For the text-containing cell, return its midpoint in [x, y] coordinate format. 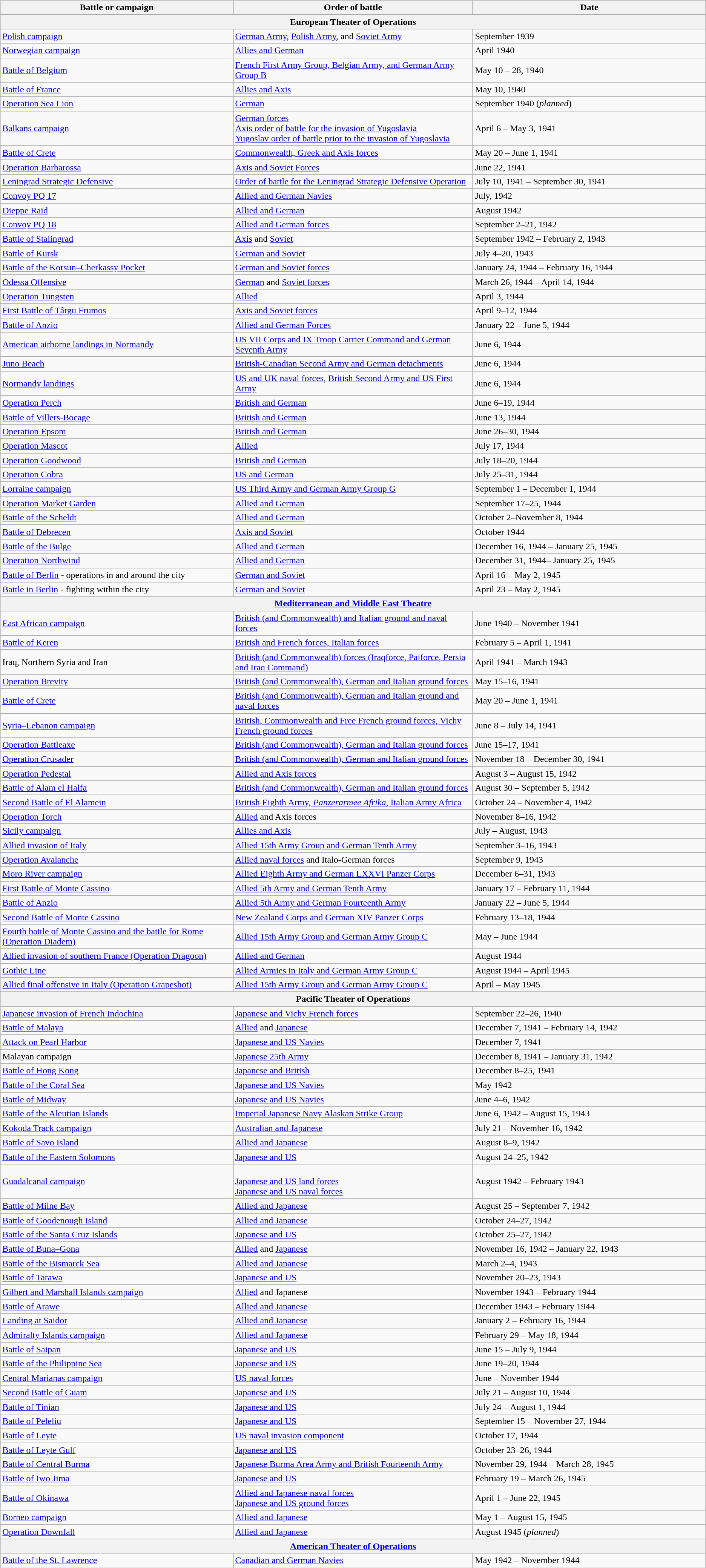
Battle of Belgium [117, 70]
Battle of Goodenough Island [117, 1220]
Central Marianas campaign [117, 1378]
Second Battle of Guam [117, 1392]
June 13, 1944 [589, 417]
Pacific Theater of Operations [353, 999]
British Eighth Army, Panzerarmee Afrika, Italian Army Africa [353, 802]
Operation Sea Lion [117, 104]
Malayan campaign [117, 1056]
Battle of Leyte [117, 1435]
Battle of Central Burma [117, 1464]
August 1942 [589, 210]
June 22, 1941 [589, 167]
Convoy PQ 18 [117, 225]
November 18 – December 30, 1941 [589, 759]
September 1940 (planned) [589, 104]
British and French forces, Italian forces [353, 642]
Battle of Stalingrad [117, 239]
Attack on Pearl Harbor [117, 1042]
August 1942 – February 1943 [589, 1181]
US and UK naval forces, British Second Army and US First Army [353, 383]
Battle of the Bismarck Sea [117, 1263]
Order of battle for the Leningrad Strategic Defensive Operation [353, 181]
Allies and German [353, 51]
September 17–25, 1944 [589, 503]
Odessa Offensive [117, 282]
April 9–12, 1944 [589, 311]
Sicily campaign [117, 831]
May 1942 – November 1944 [589, 1560]
April 23 – May 2, 1945 [589, 589]
Allied naval forces and Italo-German forces [353, 860]
Japanese and US land forcesJapanese and US naval forces [353, 1181]
Allied and German forces [353, 225]
Second Battle of El Alamein [117, 802]
July – August, 1943 [589, 831]
British, Commonwealth and Free French ground forces, Vichy French ground forces [353, 725]
Axis and Soviet Forces [353, 167]
December 7, 1941 – February 14, 1942 [589, 1028]
Allied final offensive in Italy (Operation Grapeshot) [117, 985]
Allied 15th Army Group and German Tenth Army [353, 845]
Battle of the Bulge [117, 546]
October 24–27, 1942 [589, 1220]
Battle of Hong Kong [117, 1071]
Juno Beach [117, 364]
Allied and Japanese naval forcesJapanese and US ground forces [353, 1498]
US Third Army and German Army Group G [353, 489]
Battle of Midway [117, 1099]
Japanese Burma Area Army and British Fourteenth Army [353, 1464]
British (and Commonwealth), German and Italian ground and naval forces [353, 700]
December 31, 1944– January 25, 1945 [589, 561]
October 25–27, 1942 [589, 1235]
Operation Torch [117, 817]
June 6, 1942 – August 15, 1943 [589, 1114]
Operation Market Garden [117, 503]
American airborne landings in Normandy [117, 345]
British (and Commonwealth) and Italian ground and naval forces [353, 623]
June 4–6, 1942 [589, 1099]
Canadian and German Navies [353, 1560]
Leningrad Strategic Defensive [117, 181]
September 1939 [589, 36]
July 17, 1944 [589, 446]
Japanese invasion of French Indochina [117, 1013]
Imperial Japanese Navy Alaskan Strike Group [353, 1114]
Allied Eighth Army and German LXXVI Panzer Corps [353, 874]
May 1942 [589, 1085]
April 6 – May 3, 1941 [589, 128]
August 1944 [589, 956]
September 22–26, 1940 [589, 1013]
December 16, 1944 – January 25, 1945 [589, 546]
Kokoda Track campaign [117, 1128]
Battle of Berlin - operations in and around the city [117, 575]
January 24, 1944 – February 16, 1944 [589, 268]
July 24 – August 1, 1944 [589, 1407]
Allied invasion of southern France (Operation Dragoon) [117, 956]
Order of battle [353, 8]
October 1944 [589, 532]
December 6–31, 1943 [589, 874]
Japanese and British [353, 1071]
October 24 – November 4, 1942 [589, 802]
March 26, 1944 – April 14, 1944 [589, 282]
September 3–16, 1943 [589, 845]
November 20–23, 1943 [589, 1278]
October 17, 1944 [589, 1435]
British (and Commonwealth) forces (Iraqforce, Paiforce, Persia and Iraq Command) [353, 662]
Operation Battleaxe [117, 745]
Allied invasion of Italy [117, 845]
May 10, 1940 [589, 89]
Battle of the Santa Cruz Islands [117, 1235]
November 29, 1944 – March 28, 1945 [589, 1464]
Battle of Debrecen [117, 532]
Allied and German Forces [353, 325]
British-Canadian Second Army and German detachments [353, 364]
Mediterranean and Middle East Theatre [353, 604]
August 30 – September 5, 1942 [589, 788]
Operation Crusader [117, 759]
Battle of Buna–Gona [117, 1249]
Gothic Line [117, 970]
July, 1942 [589, 196]
August 25 – September 7, 1942 [589, 1206]
Operation Downfall [117, 1532]
Battle of Malaya [117, 1028]
Iraq, Northern Syria and Iran [117, 662]
Battle of Okinawa [117, 1498]
May 15–16, 1941 [589, 681]
September 9, 1943 [589, 860]
Commonwealth, Greek and Axis forces [353, 153]
Battle of France [117, 89]
Battle of Peleliu [117, 1421]
Allied 5th Army and German Tenth Army [353, 888]
Fourth battle of Monte Cassino and the battle for Rome (Operation Diadem) [117, 937]
Lorraine campaign [117, 489]
Battle of Keren [117, 642]
September 15 – November 27, 1944 [589, 1421]
June 15–17, 1941 [589, 745]
August 24–25, 1942 [589, 1157]
April – May 1945 [589, 985]
New Zealand Corps and German XIV Panzer Corps [353, 917]
Operation Brevity [117, 681]
June 6–19, 1944 [589, 403]
Operation Avalanche [117, 860]
Operation Northwind [117, 561]
American Theater of Operations [353, 1546]
Operation Epsom [117, 431]
Operation Pedestal [117, 774]
Battle of the Aleutian Islands [117, 1114]
Borneo campaign [117, 1517]
Battle of Tinian [117, 1407]
Moro River campaign [117, 874]
July 10, 1941 – September 30, 1941 [589, 181]
April 3, 1944 [589, 296]
Axis and Soviet forces [353, 311]
July 18–20, 1944 [589, 460]
Normandy landings [117, 383]
September 1942 – February 2, 1943 [589, 239]
Operation Mascot [117, 446]
German Army, Polish Army, and Soviet Army [353, 36]
French First Army Group, Belgian Army, and German Army Group B [353, 70]
September 2–21, 1942 [589, 225]
US naval forces [353, 1378]
Battle of Iwo Jima [117, 1479]
February 13–18, 1944 [589, 917]
November 8–16, 1942 [589, 817]
Operation Perch [117, 403]
US naval invasion component [353, 1435]
Dieppe Raid [117, 210]
Battle of Saipan [117, 1349]
Operation Cobra [117, 475]
November 16, 1942 – January 22, 1943 [589, 1249]
Battle of Savo Island [117, 1142]
June 26–30, 1944 [589, 431]
May – June 1944 [589, 937]
February 29 – May 18, 1944 [589, 1335]
June 8 – July 14, 1941 [589, 725]
Battle of Leyte Gulf [117, 1450]
US and German [353, 475]
November 1943 – February 1944 [589, 1292]
August 1945 (planned) [589, 1532]
April 1941 – March 1943 [589, 662]
December 8, 1941 – January 31, 1942 [589, 1056]
February 5 – April 1, 1941 [589, 642]
Second Battle of Monte Cassino [117, 917]
Battle of the Korsun–Cherkassy Pocket [117, 268]
Battle of the St. Lawrence [117, 1560]
December 1943 – February 1944 [589, 1306]
Gilbert and Marshall Islands campaign [117, 1292]
January 17 – February 11, 1944 [589, 888]
December 8–25, 1941 [589, 1071]
Guadalcanal campaign [117, 1181]
April 1 – June 22, 1945 [589, 1498]
June 15 – July 9, 1944 [589, 1349]
Battle of Arawe [117, 1306]
Japanese and Vichy French forces [353, 1013]
March 2–4, 1943 [589, 1263]
East African campaign [117, 623]
Battle of Tarawa [117, 1278]
Australian and Japanese [353, 1128]
January 2 – February 16, 1944 [589, 1321]
German [353, 104]
European Theater of Operations [353, 22]
July 21 – November 16, 1942 [589, 1128]
October 2–November 8, 1944 [589, 518]
Allied Armies in Italy and German Army Group C [353, 970]
Operation Tungsten [117, 296]
First Battle of Monte Cassino [117, 888]
Allied 5th Army and German Fourteenth Army [353, 903]
Battle of Alam el Halfa [117, 788]
May 10 – 28, 1940 [589, 70]
Landing at Saidor [117, 1321]
Syria–Lebanon campaign [117, 725]
Balkans campaign [117, 128]
August 3 – August 15, 1942 [589, 774]
Date [589, 8]
Operation Goodwood [117, 460]
Polish campaign [117, 36]
Battle of the Philippine Sea [117, 1364]
July 4–20, 1943 [589, 253]
US VII Corps and IX Troop Carrier Command and German Seventh Army [353, 345]
December 7, 1941 [589, 1042]
Admiralty Islands campaign [117, 1335]
July 25–31, 1944 [589, 475]
April 16 – May 2, 1945 [589, 575]
July 21 – August 10, 1944 [589, 1392]
Battle of Villers-Bocage [117, 417]
Operation Barbarossa [117, 167]
Battle of the Scheldt [117, 518]
June 19–20, 1944 [589, 1364]
Japanese 25th Army [353, 1056]
April 1940 [589, 51]
August 1944 – April 1945 [589, 970]
Norwegian campaign [117, 51]
Allied and German Navies [353, 196]
German forcesAxis order of battle for the invasion of YugoslaviaYugoslav order of battle prior to the invasion of Yugoslavia [353, 128]
Battle of the Coral Sea [117, 1085]
February 19 – March 26, 1945 [589, 1479]
Battle or campaign [117, 8]
Battle of Kursk [117, 253]
Battle of Milne Bay [117, 1206]
Convoy PQ 17 [117, 196]
October 23–26, 1944 [589, 1450]
June 1940 – November 1941 [589, 623]
May 1 – August 15, 1945 [589, 1517]
Battle in Berlin - fighting within the city [117, 589]
June – November 1944 [589, 1378]
August 8–9, 1942 [589, 1142]
First Battle of Târgu Frumos [117, 311]
September 1 – December 1, 1944 [589, 489]
Battle of the Eastern Solomons [117, 1157]
